Detect which cell encompasses the target text, then output its [x, y] center coordinate. 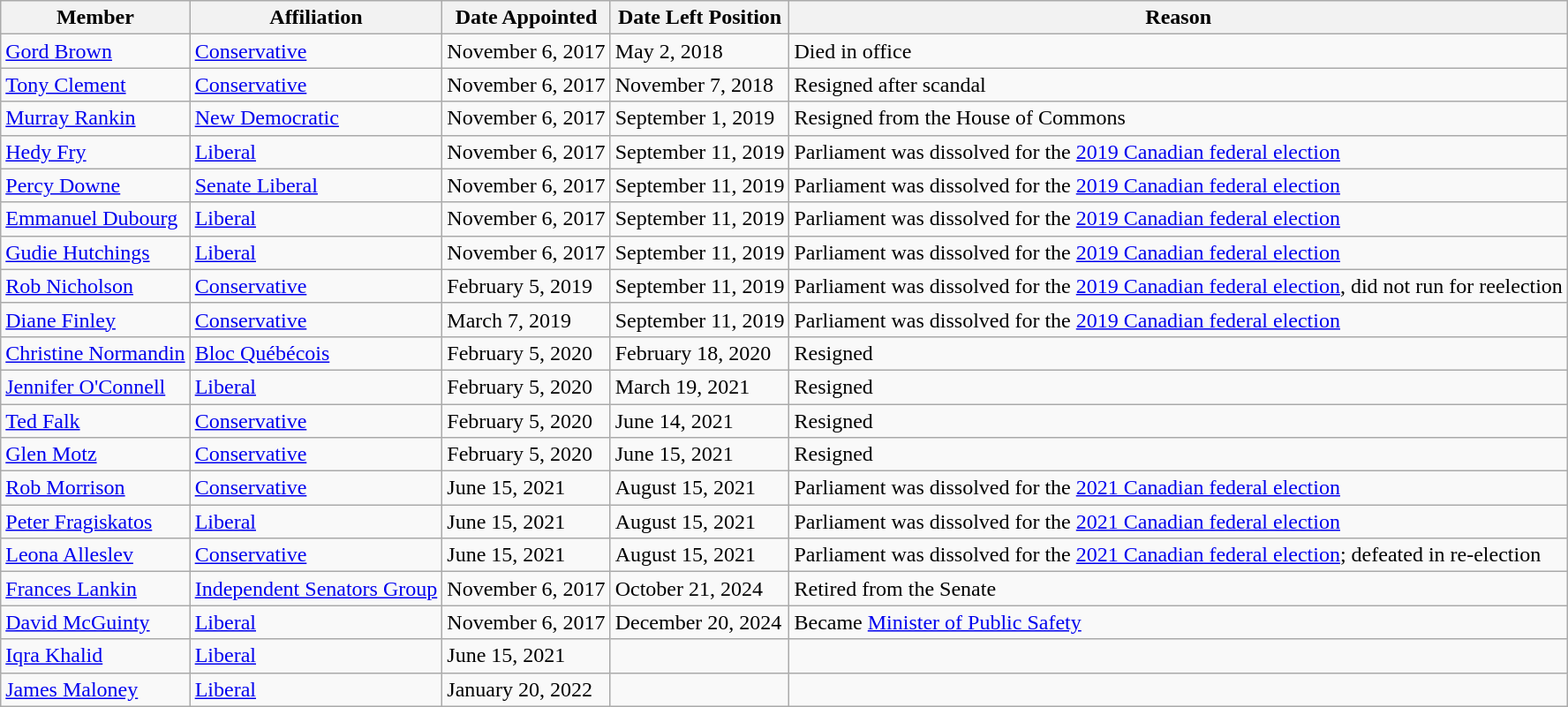
December 20, 2024 [699, 622]
James Maloney [95, 689]
Peter Fragiskatos [95, 522]
September 1, 2019 [699, 118]
Member [95, 18]
Gudie Hutchings [95, 252]
Tony Clement [95, 85]
October 21, 2024 [699, 589]
Gord Brown [95, 51]
Became Minister of Public Safety [1178, 622]
New Democratic [316, 118]
Christine Normandin [95, 353]
Reason [1178, 18]
Date Appointed [526, 18]
Frances Lankin [95, 589]
Retired from the Senate [1178, 589]
Died in office [1178, 51]
Affiliation [316, 18]
March 7, 2019 [526, 320]
Diane Finley [95, 320]
June 14, 2021 [699, 421]
Glen Motz [95, 455]
Leona Alleslev [95, 555]
Rob Morrison [95, 488]
Percy Downe [95, 185]
Independent Senators Group [316, 589]
Jennifer O'Connell [95, 387]
Bloc Québécois [316, 353]
February 5, 2019 [526, 286]
Resigned from the House of Commons [1178, 118]
Parliament was dissolved for the 2021 Canadian federal election; defeated in re-election [1178, 555]
Date Left Position [699, 18]
Emmanuel Dubourg [95, 219]
January 20, 2022 [526, 689]
February 18, 2020 [699, 353]
Murray Rankin [95, 118]
Iqra Khalid [95, 656]
Senate Liberal [316, 185]
Ted Falk [95, 421]
Resigned after scandal [1178, 85]
Rob Nicholson [95, 286]
David McGuinty [95, 622]
Hedy Fry [95, 152]
Parliament was dissolved for the 2019 Canadian federal election, did not run for reelection [1178, 286]
November 7, 2018 [699, 85]
May 2, 2018 [699, 51]
March 19, 2021 [699, 387]
